Extract the [X, Y] coordinate from the center of the cell holding the provided text.  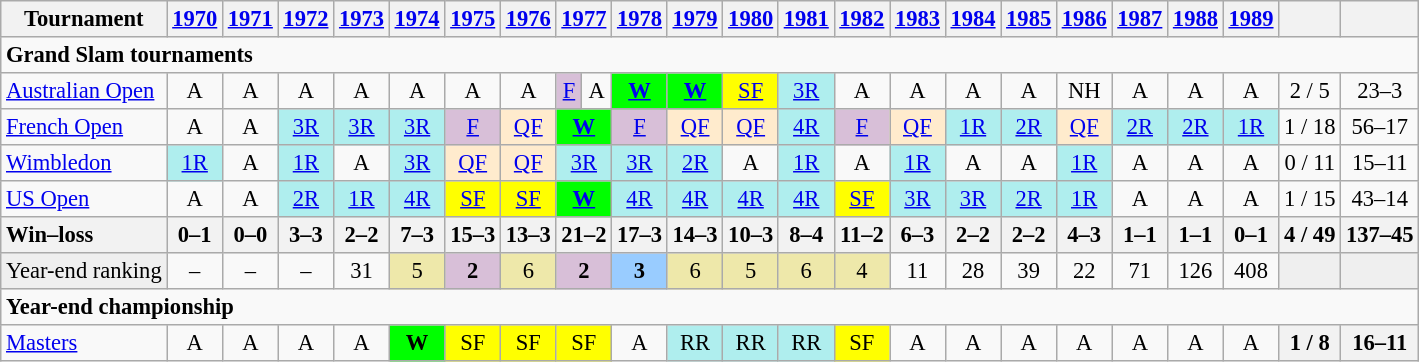
1989 [1251, 19]
1972 [306, 19]
1 / 8 [1310, 343]
8–4 [806, 235]
1970 [195, 19]
1973 [362, 19]
Year-end championship [710, 307]
1983 [918, 19]
1982 [862, 19]
23–3 [1380, 91]
11–2 [862, 235]
1971 [251, 19]
French Open [84, 127]
1987 [1140, 19]
56–17 [1380, 127]
10–3 [751, 235]
39 [1029, 271]
1 / 15 [1310, 199]
Wimbledon [84, 163]
1976 [528, 19]
1975 [473, 19]
408 [1251, 271]
7–3 [417, 235]
4 / 49 [1310, 235]
1988 [1196, 19]
17–3 [640, 235]
71 [1140, 271]
126 [1196, 271]
4 [862, 271]
1981 [806, 19]
0 / 11 [1310, 163]
16–11 [1380, 343]
3 [640, 271]
4–3 [1084, 235]
Masters [84, 343]
Tournament [84, 19]
31 [362, 271]
Australian Open [84, 91]
0–0 [251, 235]
US Open [84, 199]
1986 [1084, 19]
6–3 [918, 235]
Grand Slam tournaments [710, 55]
43–14 [1380, 199]
11 [918, 271]
1980 [751, 19]
3–3 [306, 235]
Win–loss [84, 235]
22 [1084, 271]
28 [973, 271]
15–11 [1380, 163]
21–2 [584, 235]
13–3 [528, 235]
2 / 5 [1310, 91]
1985 [1029, 19]
1977 [584, 19]
1984 [973, 19]
137–45 [1380, 235]
1979 [695, 19]
NH [1084, 91]
Year-end ranking [84, 271]
1 / 18 [1310, 127]
1974 [417, 19]
15–3 [473, 235]
1978 [640, 19]
14–3 [695, 235]
